Return [X, Y] of the center of cell containing provided text 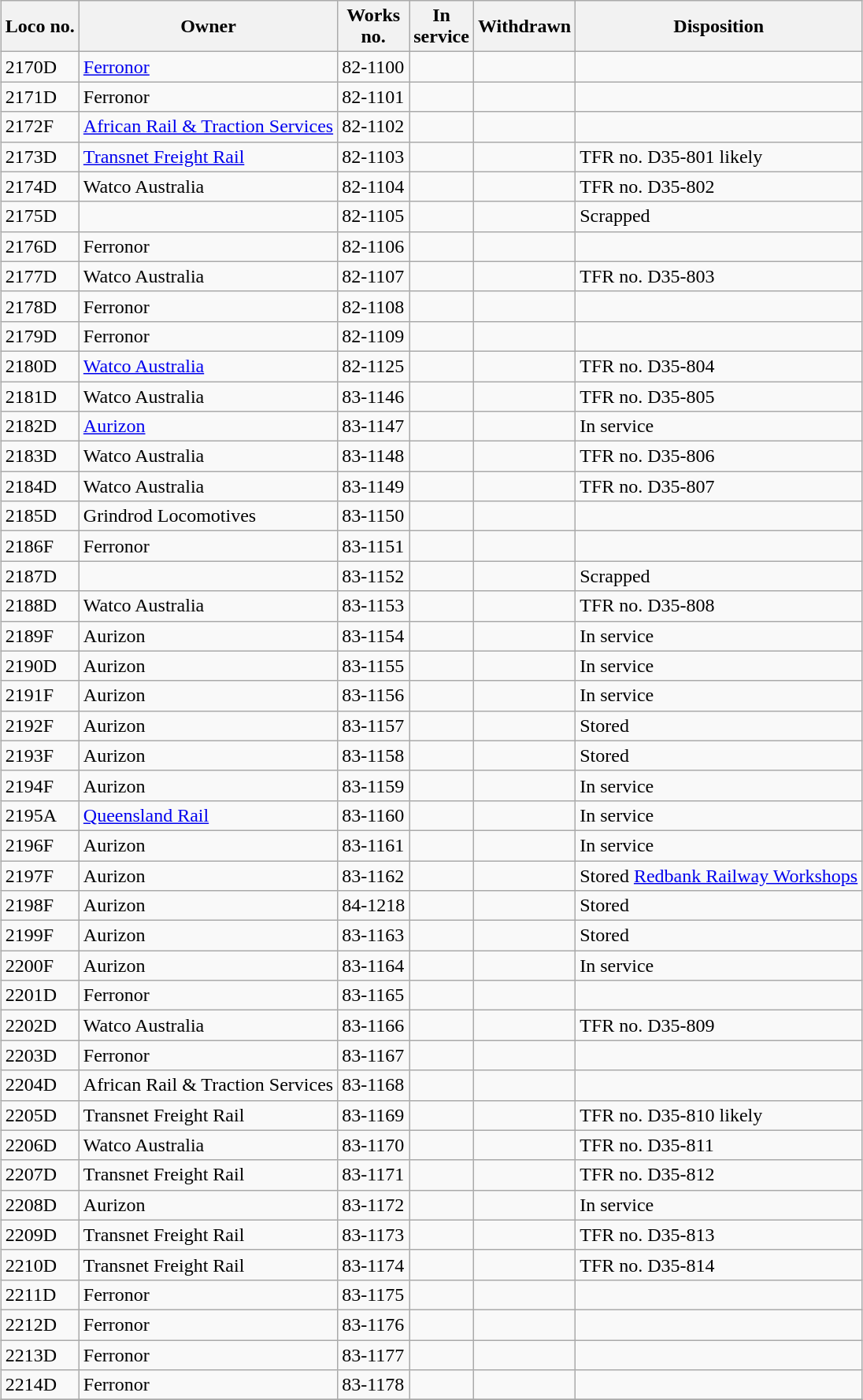
2177D [39, 276]
83-1158 [373, 755]
82-1105 [373, 216]
2170D [39, 67]
2191F [39, 696]
82-1101 [373, 97]
2190D [39, 666]
83-1160 [373, 815]
Withdrawn [524, 27]
2176D [39, 246]
83-1147 [373, 427]
2210D [39, 1265]
83-1175 [373, 1295]
TFR no. D35-810 likely [719, 1115]
TFR no. D35-813 [719, 1235]
Worksno. [373, 27]
83-1146 [373, 396]
TFR no. D35-808 [719, 606]
83-1163 [373, 936]
84-1218 [373, 906]
Loco no. [39, 27]
83-1176 [373, 1324]
2209D [39, 1235]
83-1174 [373, 1265]
83-1150 [373, 516]
83-1165 [373, 996]
2183D [39, 456]
83-1166 [373, 1025]
TFR no. D35-801 likely [719, 157]
2184D [39, 486]
Stored Redbank Railway Workshops [719, 876]
83-1159 [373, 785]
83-1167 [373, 1055]
2180D [39, 366]
TFR no. D35-802 [719, 187]
2188D [39, 606]
83-1155 [373, 666]
2194F [39, 785]
83-1171 [373, 1175]
TFR no. D35-809 [719, 1025]
2202D [39, 1025]
83-1172 [373, 1205]
2187D [39, 576]
82-1106 [373, 246]
83-1162 [373, 876]
2197F [39, 876]
2214D [39, 1385]
83-1161 [373, 845]
83-1173 [373, 1235]
2195A [39, 815]
82-1104 [373, 187]
83-1154 [373, 636]
2207D [39, 1175]
TFR no. D35-812 [719, 1175]
2208D [39, 1205]
2172F [39, 127]
2189F [39, 636]
TFR no. D35-803 [719, 276]
TFR no. D35-814 [719, 1265]
2213D [39, 1354]
2203D [39, 1055]
83-1149 [373, 486]
83-1151 [373, 546]
2205D [39, 1115]
Grindrod Locomotives [208, 516]
82-1109 [373, 336]
83-1168 [373, 1085]
Queensland Rail [208, 815]
2204D [39, 1085]
83-1170 [373, 1145]
2212D [39, 1324]
TFR no. D35-804 [719, 366]
2175D [39, 216]
2179D [39, 336]
2193F [39, 755]
2201D [39, 996]
82-1125 [373, 366]
2181D [39, 396]
83-1177 [373, 1354]
2200F [39, 966]
2199F [39, 936]
2173D [39, 157]
2185D [39, 516]
2196F [39, 845]
2186F [39, 546]
2182D [39, 427]
2178D [39, 306]
82-1100 [373, 67]
83-1156 [373, 696]
82-1108 [373, 306]
TFR no. D35-811 [719, 1145]
83-1152 [373, 576]
82-1107 [373, 276]
82-1103 [373, 157]
83-1169 [373, 1115]
83-1178 [373, 1385]
2206D [39, 1145]
82-1102 [373, 127]
2174D [39, 187]
83-1157 [373, 726]
TFR no. D35-806 [719, 456]
TFR no. D35-805 [719, 396]
83-1153 [373, 606]
2211D [39, 1295]
Disposition [719, 27]
83-1148 [373, 456]
2192F [39, 726]
Owner [208, 27]
2171D [39, 97]
Inservice [442, 27]
83-1164 [373, 966]
2198F [39, 906]
TFR no. D35-807 [719, 486]
